Output the (x, y) coordinate of the center of the cell containing the given text.  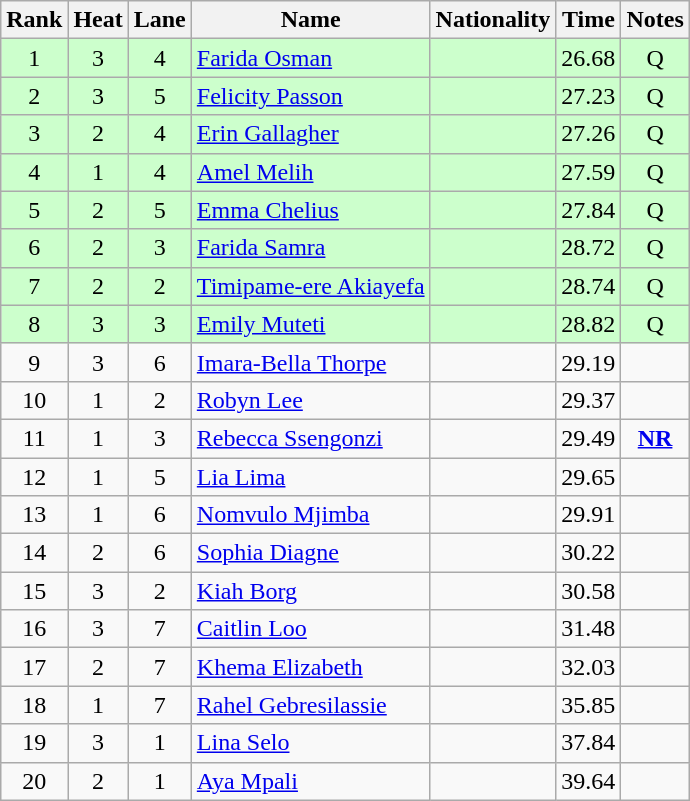
27.26 (588, 134)
Farida Osman (310, 58)
Lina Selo (310, 743)
27.59 (588, 172)
10 (34, 400)
Notes (655, 20)
20 (34, 781)
30.58 (588, 591)
29.37 (588, 400)
NR (655, 438)
27.23 (588, 96)
Nationality (493, 20)
29.19 (588, 362)
19 (34, 743)
14 (34, 553)
28.72 (588, 248)
16 (34, 629)
Timipame-ere Akiayefa (310, 286)
Rahel Gebresilassie (310, 705)
30.22 (588, 553)
Heat (98, 20)
39.64 (588, 781)
29.91 (588, 515)
Caitlin Loo (310, 629)
Aya Mpali (310, 781)
Sophia Diagne (310, 553)
12 (34, 477)
Lia Lima (310, 477)
28.82 (588, 324)
Time (588, 20)
31.48 (588, 629)
Felicity Passon (310, 96)
Lane (160, 20)
29.65 (588, 477)
18 (34, 705)
Farida Samra (310, 248)
15 (34, 591)
32.03 (588, 667)
Erin Gallagher (310, 134)
27.84 (588, 210)
35.85 (588, 705)
Nomvulo Mjimba (310, 515)
Imara-Bella Thorpe (310, 362)
Emily Muteti (310, 324)
Kiah Borg (310, 591)
Robyn Lee (310, 400)
Name (310, 20)
Amel Melih (310, 172)
Rank (34, 20)
Khema Elizabeth (310, 667)
28.74 (588, 286)
26.68 (588, 58)
13 (34, 515)
Rebecca Ssengonzi (310, 438)
29.49 (588, 438)
Emma Chelius (310, 210)
8 (34, 324)
11 (34, 438)
17 (34, 667)
9 (34, 362)
37.84 (588, 743)
